Extract the [X, Y] coordinate from the center of the cell holding the provided text.  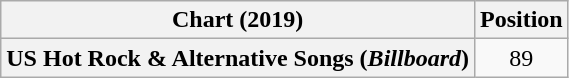
Position [521, 20]
89 [521, 58]
US Hot Rock & Alternative Songs (Billboard) [238, 58]
Chart (2019) [238, 20]
